Search for the cell housing the specified text and yield its (X, Y) center coordinate. 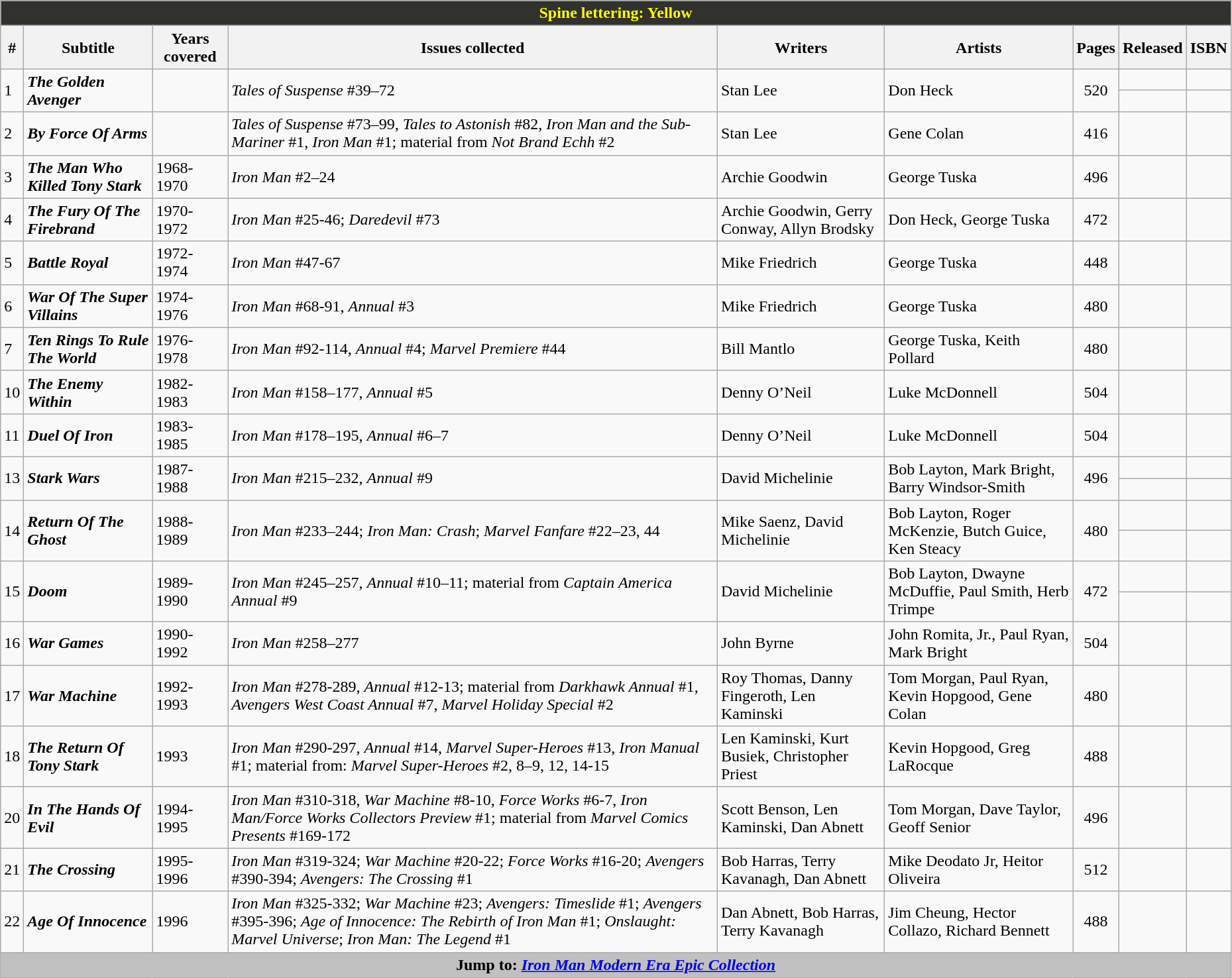
The Return Of Tony Stark (88, 757)
Len Kaminski, Kurt Busiek, Christopher Priest (801, 757)
22 (12, 922)
1995-1996 (190, 869)
17 (12, 696)
Iron Man #25-46; Daredevil #73 (473, 220)
10 (12, 392)
15 (12, 592)
Mike Saenz, David Michelinie (801, 530)
16 (12, 644)
Writers (801, 48)
Issues collected (473, 48)
Iron Man #47-67 (473, 262)
Iron Man #258–277 (473, 644)
Roy Thomas, Danny Fingeroth, Len Kaminski (801, 696)
Iron Man #233–244; Iron Man: Crash; Marvel Fanfare #22–23, 44 (473, 530)
Age Of Innocence (88, 922)
In The Hands Of Evil (88, 818)
Kevin Hopgood, Greg LaRocque (979, 757)
Jump to: Iron Man Modern Era Epic Collection (616, 965)
Tom Morgan, Paul Ryan, Kevin Hopgood, Gene Colan (979, 696)
1996 (190, 922)
Battle Royal (88, 262)
Pages (1096, 48)
George Tuska, Keith Pollard (979, 349)
6 (12, 306)
Duel Of Iron (88, 435)
7 (12, 349)
The Man Who Killed Tony Stark (88, 176)
Iron Man #319-324; War Machine #20-22; Force Works #16-20; Avengers #390-394; Avengers: The Crossing #1 (473, 869)
Scott Benson, Len Kaminski, Dan Abnett (801, 818)
Bob Harras, Terry Kavanagh, Dan Abnett (801, 869)
Tom Morgan, Dave Taylor, Geoff Senior (979, 818)
1987-1988 (190, 478)
Years covered (190, 48)
512 (1096, 869)
1 (12, 90)
14 (12, 530)
1988-1989 (190, 530)
Bill Mantlo (801, 349)
11 (12, 435)
520 (1096, 90)
Don Heck, George Tuska (979, 220)
1990-1992 (190, 644)
Iron Man #310-318, War Machine #8-10, Force Works #6-7, Iron Man/Force Works Collectors Preview #1; material from Marvel Comics Presents #169-172 (473, 818)
1974-1976 (190, 306)
Mike Deodato Jr, Heitor Oliveira (979, 869)
Subtitle (88, 48)
1982-1983 (190, 392)
Bob Layton, Dwayne McDuffie, Paul Smith, Herb Trimpe (979, 592)
Don Heck (979, 90)
Iron Man #215–232, Annual #9 (473, 478)
20 (12, 818)
The Enemy Within (88, 392)
Iron Man #245–257, Annual #10–11; material from Captain America Annual #9 (473, 592)
Archie Goodwin (801, 176)
Bob Layton, Roger McKenzie, Butch Guice, Ken Steacy (979, 530)
Ten Rings To Rule The World (88, 349)
3 (12, 176)
Released (1152, 48)
The Fury Of The Firebrand (88, 220)
Stark Wars (88, 478)
By Force Of Arms (88, 134)
Iron Man #290-297, Annual #14, Marvel Super-Heroes #13, Iron Manual #1; material from: Marvel Super-Heroes #2, 8–9, 12, 14-15 (473, 757)
Doom (88, 592)
War Games (88, 644)
1970-1972 (190, 220)
Gene Colan (979, 134)
War Machine (88, 696)
Iron Man #68-91, Annual #3 (473, 306)
1989-1990 (190, 592)
1993 (190, 757)
Iron Man #92-114, Annual #4; Marvel Premiere #44 (473, 349)
2 (12, 134)
Archie Goodwin, Gerry Conway, Allyn Brodsky (801, 220)
4 (12, 220)
Return Of The Ghost (88, 530)
ISBN (1209, 48)
Spine lettering: Yellow (616, 13)
John Byrne (801, 644)
1976-1978 (190, 349)
1994-1995 (190, 818)
Dan Abnett, Bob Harras, Terry Kavanagh (801, 922)
1968-1970 (190, 176)
1983-1985 (190, 435)
Tales of Suspense #73–99, Tales to Astonish #82, Iron Man and the Sub-Mariner #1, Iron Man #1; material from Not Brand Echh #2 (473, 134)
John Romita, Jr., Paul Ryan, Mark Bright (979, 644)
Tales of Suspense #39–72 (473, 90)
Iron Man #158–177, Annual #5 (473, 392)
Iron Man #178–195, Annual #6–7 (473, 435)
The Golden Avenger (88, 90)
1972-1974 (190, 262)
18 (12, 757)
Jim Cheung, Hector Collazo, Richard Bennett (979, 922)
# (12, 48)
Iron Man #2–24 (473, 176)
13 (12, 478)
416 (1096, 134)
War Of The Super Villains (88, 306)
448 (1096, 262)
5 (12, 262)
1992-1993 (190, 696)
Iron Man #278-289, Annual #12-13; material from Darkhawk Annual #1, Avengers West Coast Annual #7, Marvel Holiday Special #2 (473, 696)
The Crossing (88, 869)
Bob Layton, Mark Bright, Barry Windsor-Smith (979, 478)
Artists (979, 48)
21 (12, 869)
